Return [X, Y] of the center of cell containing provided text 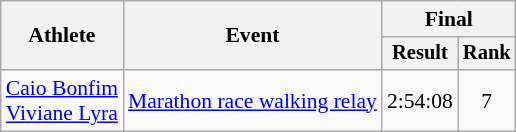
Result [420, 54]
Caio BonfimViviane Lyra [62, 100]
Athlete [62, 36]
Rank [487, 54]
Event [252, 36]
Marathon race walking relay [252, 100]
2:54:08 [420, 100]
7 [487, 100]
Final [449, 19]
